Pinpoint the cell where the given text exists, returning its [x, y] midpoint coordinate. 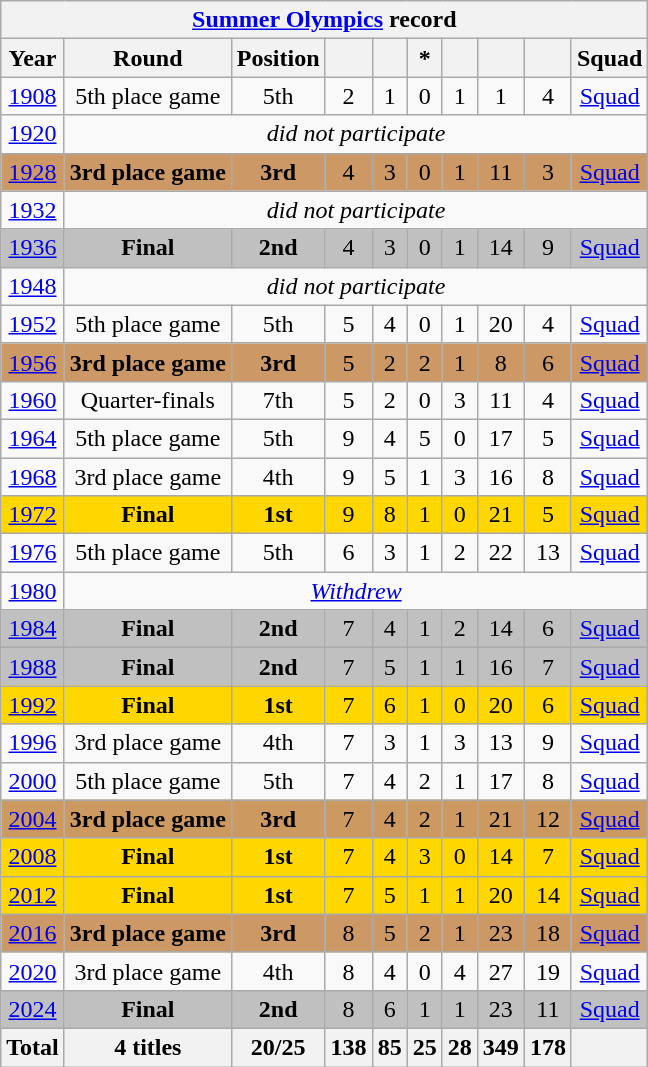
1956 [33, 362]
2020 [33, 971]
1936 [33, 248]
18 [548, 933]
1908 [33, 96]
22 [500, 553]
1928 [33, 172]
138 [348, 1047]
Withdrew [356, 591]
7th [278, 400]
1980 [33, 591]
Round [148, 58]
2016 [33, 933]
Year [33, 58]
1968 [33, 477]
27 [500, 971]
2000 [33, 781]
28 [460, 1047]
1992 [33, 705]
2012 [33, 895]
4 titles [148, 1047]
1988 [33, 667]
349 [500, 1047]
Position [278, 58]
Quarter-finals [148, 400]
1996 [33, 743]
1920 [33, 134]
Total [33, 1047]
2004 [33, 819]
1948 [33, 286]
2008 [33, 857]
178 [548, 1047]
2024 [33, 1009]
1964 [33, 438]
Summer Olympics record [324, 20]
1972 [33, 515]
20/25 [278, 1047]
12 [548, 819]
1952 [33, 324]
1984 [33, 629]
1976 [33, 553]
1932 [33, 210]
19 [548, 971]
85 [390, 1047]
* [424, 58]
1960 [33, 400]
25 [424, 1047]
